Locate the cell with the specified text and output its (x, y) center coordinate. 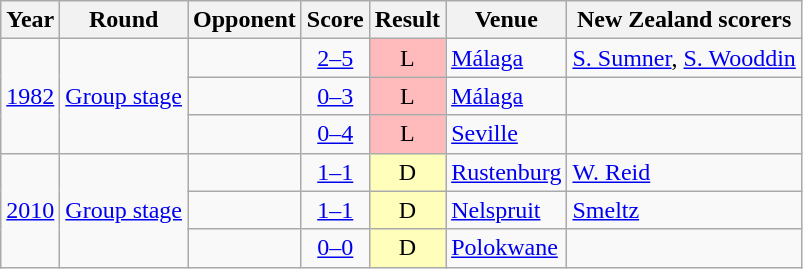
Round (124, 20)
Year (30, 20)
Score (335, 20)
Nelspruit (506, 210)
Venue (506, 20)
Smeltz (684, 210)
2010 (30, 210)
0–3 (335, 96)
0–4 (335, 134)
1982 (30, 96)
2–5 (335, 58)
Polokwane (506, 248)
New Zealand scorers (684, 20)
W. Reid (684, 172)
Seville (506, 134)
0–0 (335, 248)
S. Sumner, S. Wooddin (684, 58)
Opponent (245, 20)
Rustenburg (506, 172)
Result (407, 20)
